Determine the (X, Y) coordinate at the center of the cell enclosing the given text.  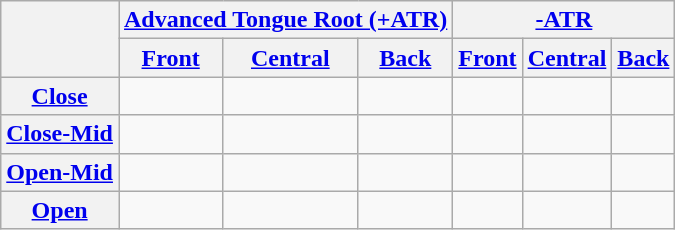
Open (60, 210)
Open-Mid (60, 172)
Close-Mid (60, 134)
Advanced Tongue Root (+ATR) (285, 20)
-ATR (564, 20)
Close (60, 96)
